Pinpoint the cell where the given text exists, returning its (X, Y) midpoint coordinate. 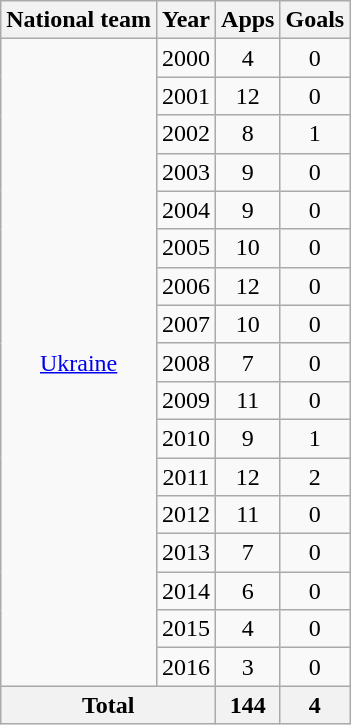
8 (248, 134)
Ukraine (79, 362)
2005 (186, 248)
2010 (186, 438)
Year (186, 20)
2003 (186, 172)
2002 (186, 134)
2014 (186, 591)
2001 (186, 96)
2 (315, 477)
6 (248, 591)
2013 (186, 553)
2000 (186, 58)
2012 (186, 515)
Total (108, 705)
2016 (186, 667)
2009 (186, 400)
Goals (315, 20)
2006 (186, 286)
2004 (186, 210)
144 (248, 705)
National team (79, 20)
2008 (186, 362)
2011 (186, 477)
2007 (186, 324)
Apps (248, 20)
3 (248, 667)
2015 (186, 629)
